Pinpoint the cell where the given text exists, returning its (X, Y) midpoint coordinate. 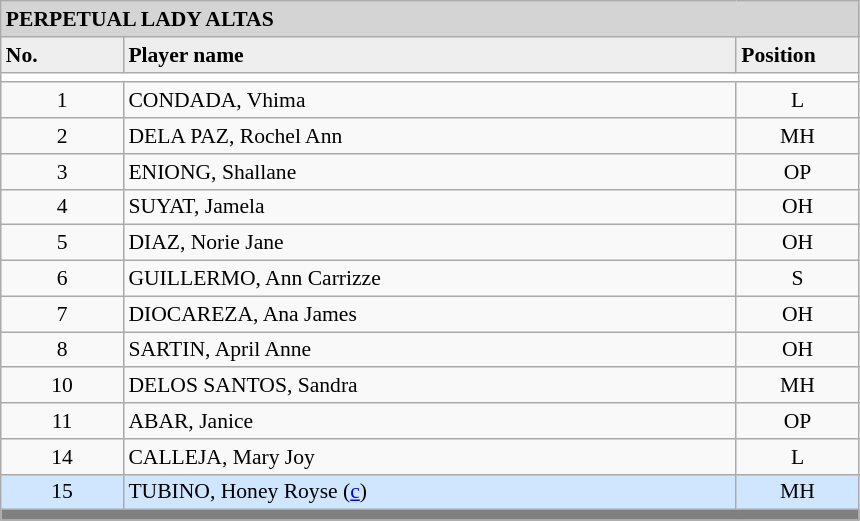
ABAR, Janice (430, 421)
GUILLERMO, Ann Carrizze (430, 279)
PERPETUAL LADY ALTAS (430, 19)
DELOS SANTOS, Sandra (430, 386)
DIOCAREZA, Ana James (430, 314)
CONDADA, Vhima (430, 101)
SARTIN, April Anne (430, 350)
TUBINO, Honey Royse (c) (430, 492)
7 (62, 314)
2 (62, 136)
ENIONG, Shallane (430, 172)
Player name (430, 55)
CALLEJA, Mary Joy (430, 457)
Position (798, 55)
DIAZ, Norie Jane (430, 243)
1 (62, 101)
3 (62, 172)
8 (62, 350)
11 (62, 421)
10 (62, 386)
14 (62, 457)
15 (62, 492)
DELA PAZ, Rochel Ann (430, 136)
S (798, 279)
SUYAT, Jamela (430, 207)
4 (62, 207)
No. (62, 55)
6 (62, 279)
5 (62, 243)
